Return [x, y] of the center of cell containing provided text 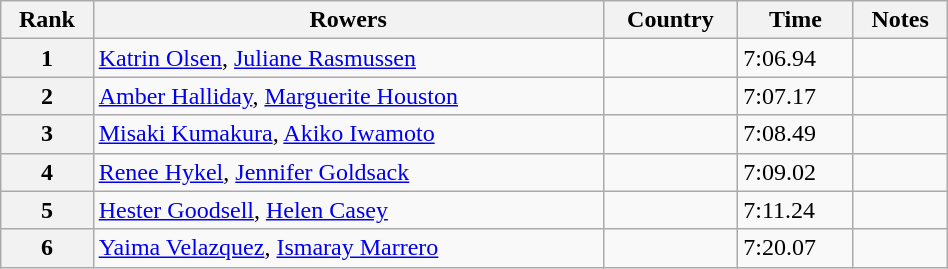
4 [47, 172]
7:06.94 [796, 58]
Rowers [348, 20]
Rank [47, 20]
1 [47, 58]
Yaima Velazquez, Ismaray Marrero [348, 248]
2 [47, 96]
6 [47, 248]
3 [47, 134]
7:07.17 [796, 96]
Amber Halliday, Marguerite Houston [348, 96]
7:09.02 [796, 172]
Renee Hykel, Jennifer Goldsack [348, 172]
7:11.24 [796, 210]
Misaki Kumakura, Akiko Iwamoto [348, 134]
5 [47, 210]
7:08.49 [796, 134]
7:20.07 [796, 248]
Time [796, 20]
Country [670, 20]
Notes [900, 20]
Katrin Olsen, Juliane Rasmussen [348, 58]
Hester Goodsell, Helen Casey [348, 210]
